Identify which cell holds the provided text, then report its [x, y] central coordinate. 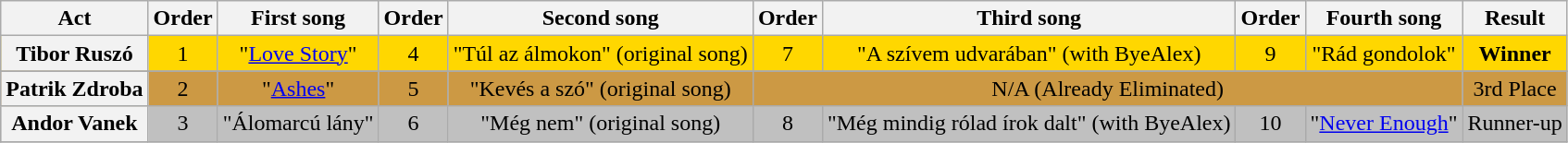
"Ashes" [298, 89]
Patrik Zdroba [74, 89]
5 [413, 89]
Third song [1029, 18]
8 [787, 124]
6 [413, 124]
"Kevés a szó" (original song) [600, 89]
N/A (Already Eliminated) [1107, 89]
Second song [600, 18]
"Még mindig rólad írok dalt" (with ByeAlex) [1029, 124]
"Rád gondolok" [1384, 54]
"A szívem udvarában" (with ByeAlex) [1029, 54]
10 [1270, 124]
Tibor Ruszó [74, 54]
9 [1270, 54]
"Never Enough" [1384, 124]
First song [298, 18]
"Túl az álmokon" (original song) [600, 54]
Runner-up [1514, 124]
"Még nem" (original song) [600, 124]
3 [183, 124]
7 [787, 54]
Andor Vanek [74, 124]
Act [74, 18]
Winner [1514, 54]
1 [183, 54]
"Love Story" [298, 54]
Result [1514, 18]
2 [183, 89]
"Álomarcú lány" [298, 124]
3rd Place [1514, 89]
Fourth song [1384, 18]
4 [413, 54]
